Capture the cell that displays the provided text and extract its [X, Y] central coordinate. 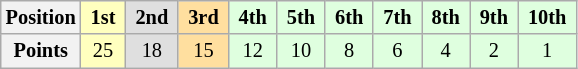
6th [349, 17]
25 [104, 51]
12 [253, 51]
4 [446, 51]
Position [41, 17]
10 [301, 51]
7th [397, 17]
10th [547, 17]
9th [494, 17]
15 [203, 51]
5th [301, 17]
1st [104, 17]
1 [547, 51]
8th [446, 17]
6 [397, 51]
2nd [152, 17]
4th [253, 17]
3rd [203, 17]
8 [349, 51]
2 [494, 51]
18 [152, 51]
Points [41, 51]
